Output the [x, y] coordinate of the center of the cell containing the given text.  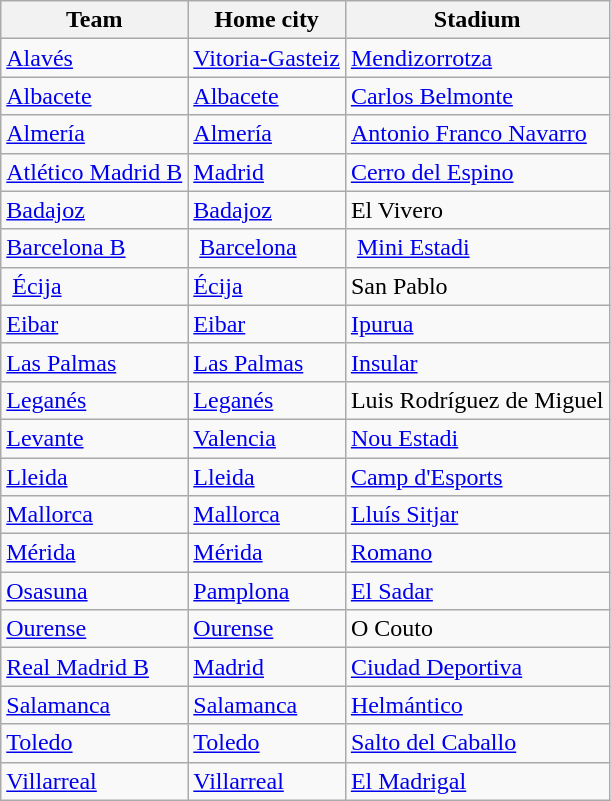
Real Madrid B [94, 667]
Helmántico [477, 705]
Pamplona [267, 591]
El Vivero [477, 210]
Osasuna [94, 591]
Atlético Madrid B [94, 172]
Stadium [477, 20]
Romano [477, 553]
Alavés [94, 58]
Ipurua [477, 324]
Camp d'Esports [477, 477]
Mendizorrotza [477, 58]
O Couto [477, 629]
Nou Estadi [477, 438]
El Sadar [477, 591]
Levante [94, 438]
Home city [267, 20]
Vitoria-Gasteiz [267, 58]
San Pablo [477, 286]
Carlos Belmonte [477, 96]
Lluís Sitjar [477, 515]
Team [94, 20]
Luis Rodríguez de Miguel [477, 400]
El Madrigal [477, 781]
Ciudad Deportiva [477, 667]
Barcelona [267, 248]
Cerro del Espino [477, 172]
Valencia [267, 438]
Barcelona B [94, 248]
Salto del Caballo [477, 743]
Insular [477, 362]
Mini Estadi [477, 248]
Antonio Franco Navarro [477, 134]
